Identify which cell holds the provided text, then report its [x, y] central coordinate. 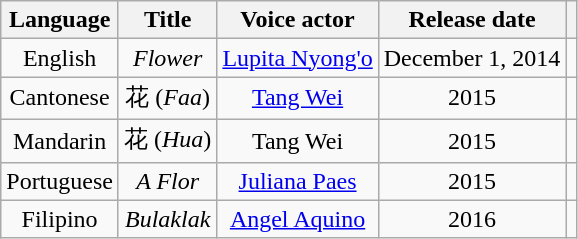
Bulaklak [167, 219]
Language [60, 20]
Portuguese [60, 181]
Mandarin [60, 140]
English [60, 58]
Voice actor [298, 20]
Angel Aquino [298, 219]
December 1, 2014 [472, 58]
Title [167, 20]
Juliana Paes [298, 181]
花 (Faa) [167, 98]
Lupita Nyong'o [298, 58]
Filipino [60, 219]
2016 [472, 219]
Cantonese [60, 98]
花 (Hua) [167, 140]
Release date [472, 20]
A Flor [167, 181]
Flower [167, 58]
